Output the [X, Y] coordinate of the center of the cell containing the given text.  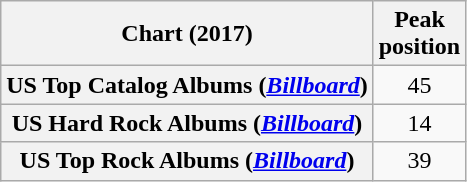
14 [419, 123]
US Hard Rock Albums (Billboard) [187, 123]
Peakposition [419, 34]
39 [419, 161]
Chart (2017) [187, 34]
US Top Rock Albums (Billboard) [187, 161]
45 [419, 85]
US Top Catalog Albums (Billboard) [187, 85]
